Extract the [x, y] coordinate from the center of the cell holding the provided text.  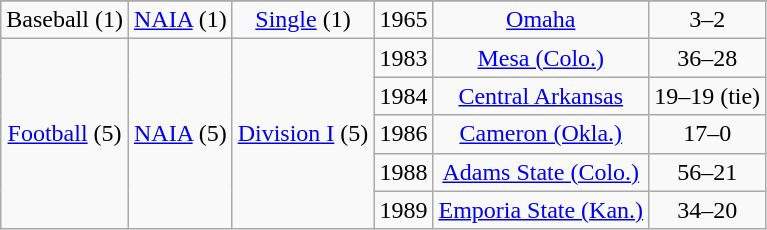
36–28 [708, 58]
17–0 [708, 134]
Omaha [541, 20]
Football (5) [65, 134]
34–20 [708, 210]
Mesa (Colo.) [541, 58]
1984 [404, 96]
Single (1) [303, 20]
3–2 [708, 20]
19–19 (tie) [708, 96]
1989 [404, 210]
Cameron (Okla.) [541, 134]
Baseball (1) [65, 20]
Emporia State (Kan.) [541, 210]
1965 [404, 20]
1988 [404, 172]
Division I (5) [303, 134]
Adams State (Colo.) [541, 172]
1986 [404, 134]
NAIA (5) [180, 134]
1983 [404, 58]
NAIA (1) [180, 20]
56–21 [708, 172]
Central Arkansas [541, 96]
